Find where the given text appears and provide that cell's center as (X, Y) coordinate. 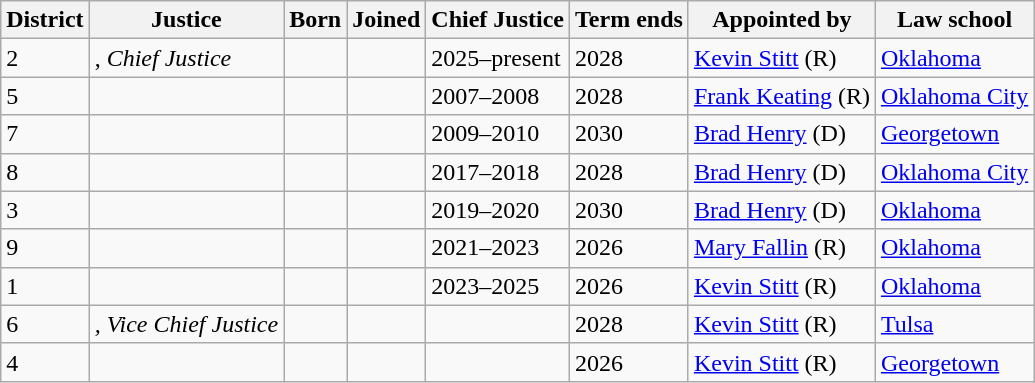
, Chief Justice (186, 58)
2023–2025 (498, 286)
Law school (954, 20)
Frank Keating (R) (782, 96)
7 (45, 134)
Chief Justice (498, 20)
Justice (186, 20)
2009–2010 (498, 134)
8 (45, 172)
2017–2018 (498, 172)
2021–2023 (498, 248)
3 (45, 210)
Tulsa (954, 324)
Mary Fallin (R) (782, 248)
2019–2020 (498, 210)
5 (45, 96)
Born (316, 20)
2 (45, 58)
9 (45, 248)
District (45, 20)
2007–2008 (498, 96)
4 (45, 362)
Appointed by (782, 20)
Term ends (630, 20)
Joined (386, 20)
6 (45, 324)
1 (45, 286)
2025–present (498, 58)
, Vice Chief Justice (186, 324)
